Return the [X, Y] coordinate for the center point of the cell that contains the specified text.  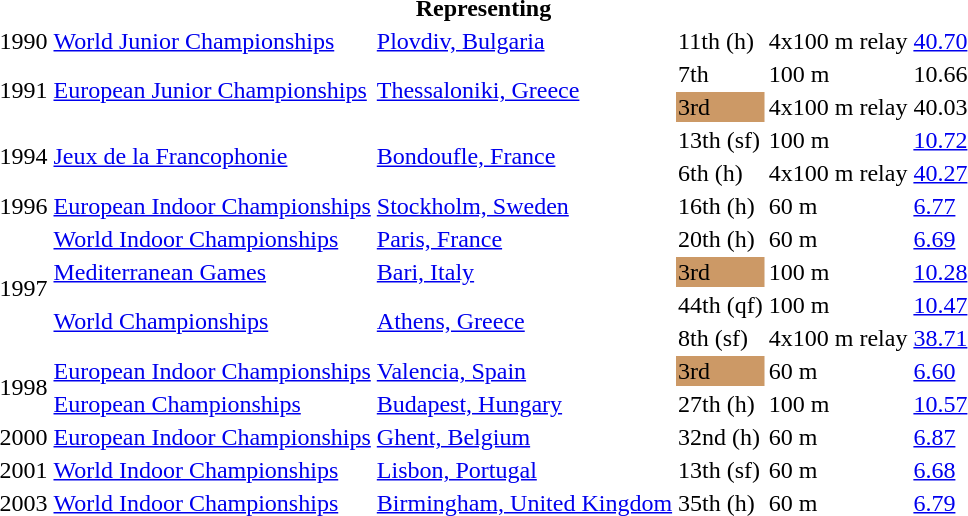
Bari, Italy [524, 272]
32nd (h) [721, 437]
Athens, Greece [524, 322]
Jeux de la Francophonie [212, 156]
Plovdiv, Bulgaria [524, 41]
European Championships [212, 404]
11th (h) [721, 41]
Budapest, Hungary [524, 404]
16th (h) [721, 206]
Paris, France [524, 239]
7th [721, 74]
6th (h) [721, 173]
World Junior Championships [212, 41]
Lisbon, Portugal [524, 470]
Mediterranean Games [212, 272]
8th (sf) [721, 338]
44th (qf) [721, 305]
Ghent, Belgium [524, 437]
Valencia, Spain [524, 371]
27th (h) [721, 404]
Stockholm, Sweden [524, 206]
20th (h) [721, 239]
World Championships [212, 322]
Bondoufle, France [524, 156]
Thessaloniki, Greece [524, 90]
European Junior Championships [212, 90]
